Locate the cell with the specified text and output its [X, Y] center coordinate. 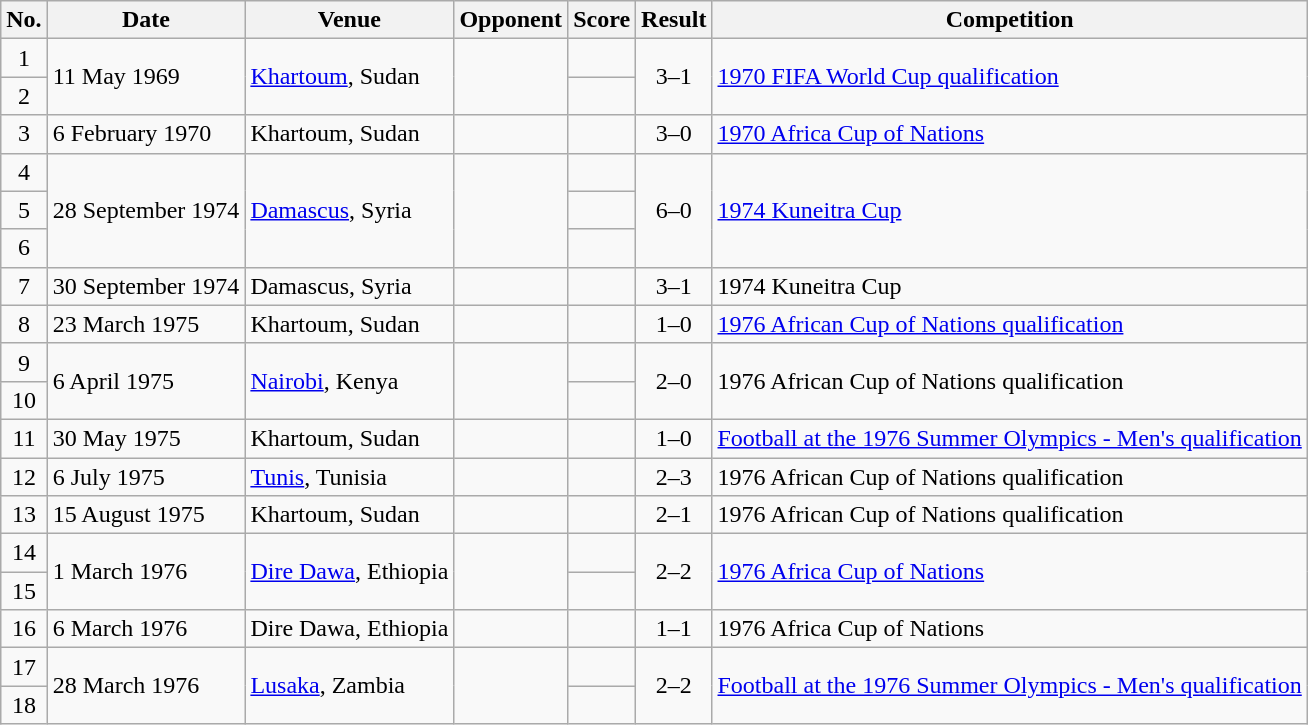
6 [24, 248]
Competition [1010, 20]
13 [24, 515]
Opponent [511, 20]
30 September 1974 [146, 286]
6 July 1975 [146, 477]
2–1 [674, 515]
3–0 [674, 134]
9 [24, 362]
11 May 1969 [146, 77]
12 [24, 477]
1–1 [674, 629]
1970 Africa Cup of Nations [1010, 134]
Score [602, 20]
14 [24, 553]
Result [674, 20]
Nairobi, Kenya [350, 381]
11 [24, 438]
30 May 1975 [146, 438]
1 March 1976 [146, 572]
3 [24, 134]
17 [24, 667]
8 [24, 324]
2–0 [674, 381]
28 March 1976 [146, 686]
1 [24, 58]
2 [24, 96]
Tunis, Tunisia [350, 477]
5 [24, 210]
16 [24, 629]
10 [24, 400]
6 March 1976 [146, 629]
6 February 1970 [146, 134]
1970 FIFA World Cup qualification [1010, 77]
2–3 [674, 477]
Venue [350, 20]
18 [24, 705]
7 [24, 286]
15 [24, 591]
Date [146, 20]
6 April 1975 [146, 381]
28 September 1974 [146, 210]
No. [24, 20]
6–0 [674, 210]
4 [24, 172]
15 August 1975 [146, 515]
23 March 1975 [146, 324]
Lusaka, Zambia [350, 686]
